Detect which cell encompasses the target text, then output its [X, Y] center coordinate. 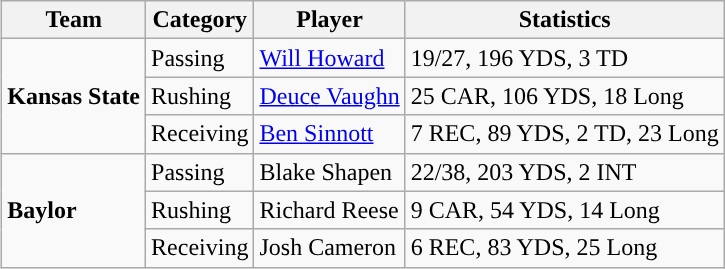
Ben Sinnott [330, 134]
Baylor [74, 210]
Deuce Vaughn [330, 96]
19/27, 196 YDS, 3 TD [564, 58]
Statistics [564, 20]
Team [74, 20]
Blake Shapen [330, 172]
Richard Reese [330, 210]
Josh Cameron [330, 248]
25 CAR, 106 YDS, 18 Long [564, 96]
Category [200, 20]
9 CAR, 54 YDS, 14 Long [564, 210]
Player [330, 20]
7 REC, 89 YDS, 2 TD, 23 Long [564, 134]
22/38, 203 YDS, 2 INT [564, 172]
Kansas State [74, 96]
Will Howard [330, 58]
6 REC, 83 YDS, 25 Long [564, 248]
